Detect which cell encompasses the target text, then output its (X, Y) center coordinate. 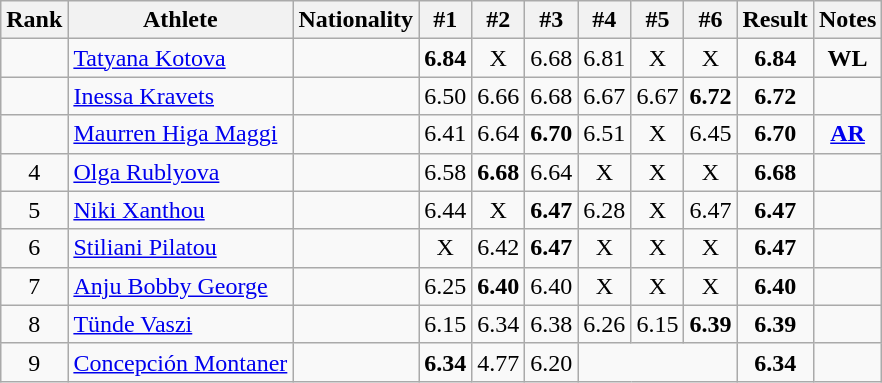
Olga Rublyova (180, 172)
6.50 (446, 96)
Concepción Montaner (180, 362)
6.26 (604, 324)
6.28 (604, 210)
4 (34, 172)
Result (775, 20)
#4 (604, 20)
#3 (552, 20)
6.58 (446, 172)
Tatyana Kotova (180, 58)
Maurren Higa Maggi (180, 134)
AR (847, 134)
6.81 (604, 58)
6.25 (446, 286)
Athlete (180, 20)
Nationality (356, 20)
Niki Xanthou (180, 210)
6.44 (446, 210)
6.38 (552, 324)
Tünde Vaszi (180, 324)
6.66 (498, 96)
6 (34, 248)
5 (34, 210)
4.77 (498, 362)
6.42 (498, 248)
#2 (498, 20)
6.51 (604, 134)
Rank (34, 20)
WL (847, 58)
9 (34, 362)
6.20 (552, 362)
#5 (658, 20)
#6 (710, 20)
7 (34, 286)
Notes (847, 20)
6.41 (446, 134)
Inessa Kravets (180, 96)
Stiliani Pilatou (180, 248)
8 (34, 324)
#1 (446, 20)
Anju Bobby George (180, 286)
6.45 (710, 134)
